Extract the (X, Y) coordinate from the center of the cell holding the provided text.  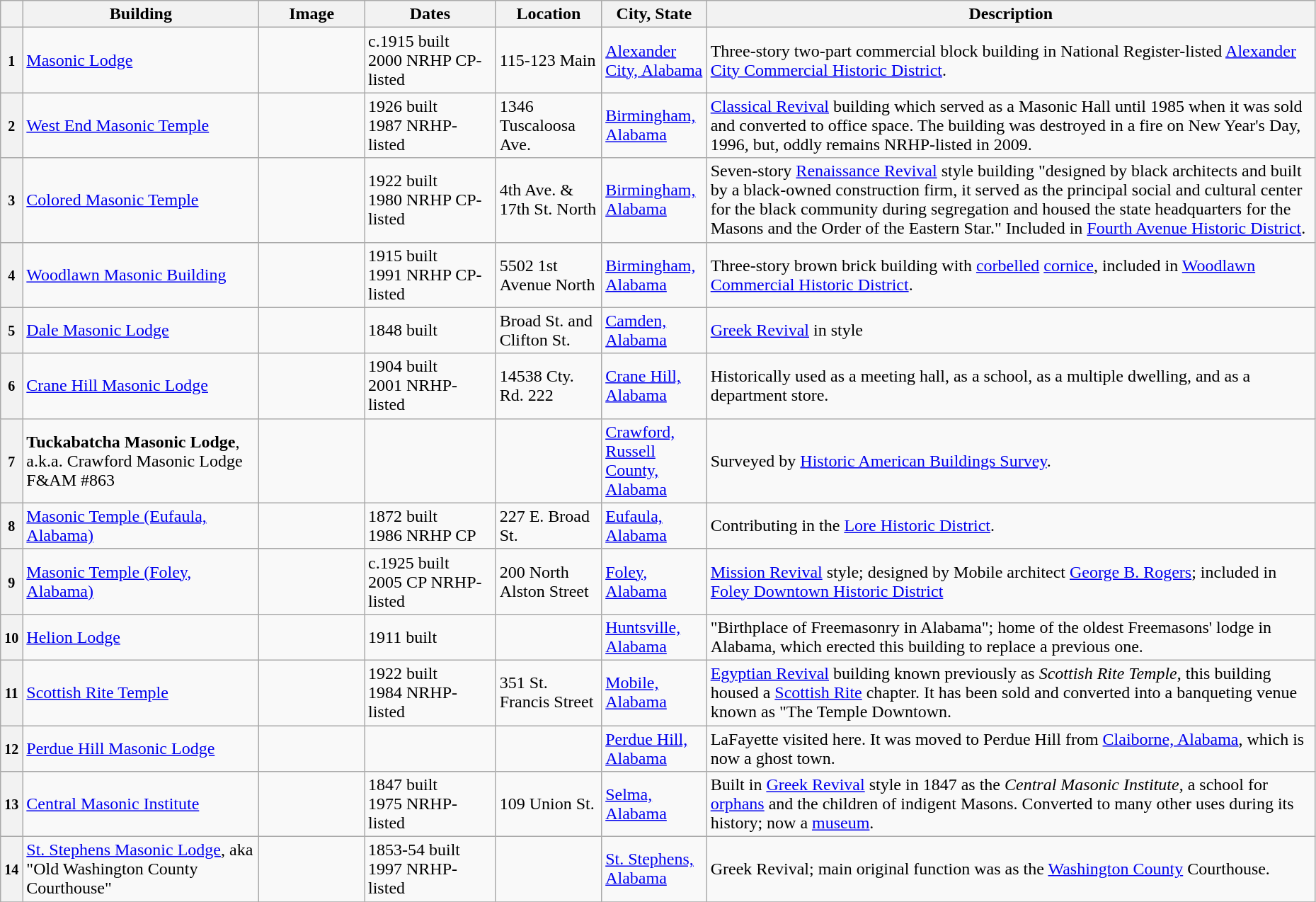
6 (11, 386)
1904 built2001 NRHP-listed (430, 386)
Surveyed by Historic American Buildings Survey. (1011, 460)
227 E. Broad St. (549, 525)
"Birthplace of Freemasonry in Alabama"; home of the oldest Freemasons' lodge in Alabama, which erected this building to replace a previous one. (1011, 637)
Huntsville, Alabama (654, 637)
Mobile, Alabama (654, 692)
c.1925 built2005 CP NRHP-listed (430, 581)
City, State (654, 14)
Colored Masonic Temple (141, 200)
Dates (430, 14)
1872 built1986 NRHP CP (430, 525)
St. Stephens Masonic Lodge, aka "Old Washington County Courthouse" (141, 869)
Building (141, 14)
Mission Revival style; designed by Mobile architect George B. Rogers; included in Foley Downtown Historic District (1011, 581)
Location (549, 14)
Masonic Lodge (141, 60)
Camden, Alabama (654, 330)
1853-54 built1997 NRHP-listed (430, 869)
Woodlawn Masonic Building (141, 275)
Helion Lodge (141, 637)
4 (11, 275)
Greek Revival in style (1011, 330)
Greek Revival; main original function was as the Washington County Courthouse. (1011, 869)
14 (11, 869)
9 (11, 581)
St. Stephens, Alabama (654, 869)
LaFayette visited here. It was moved to Perdue Hill from Claiborne, Alabama, which is now a ghost town. (1011, 748)
Historically used as a meeting hall, as a school, as a multiple dwelling, and as a department store. (1011, 386)
1 (11, 60)
10 (11, 637)
Perdue Hill Masonic Lodge (141, 748)
1922 built1984 NRHP-listed (430, 692)
Tuckabatcha Masonic Lodge,a.k.a. Crawford Masonic Lodge F&AM #863 (141, 460)
14538 Cty. Rd. 222 (549, 386)
351 St. Francis Street (549, 692)
Perdue Hill, Alabama (654, 748)
7 (11, 460)
1848 built (430, 330)
Masonic Temple (Foley, Alabama) (141, 581)
200 North Alston Street (549, 581)
Broad St. and Clifton St. (549, 330)
Image (311, 14)
1346 Tuscaloosa Ave. (549, 125)
Three-story brown brick building with corbelled cornice, included in Woodlawn Commercial Historic District. (1011, 275)
109 Union St. (549, 804)
Scottish Rite Temple (141, 692)
Contributing in the Lore Historic District. (1011, 525)
115-123 Main (549, 60)
c.1915 built2000 NRHP CP-listed (430, 60)
Dale Masonic Lodge (141, 330)
Central Masonic Institute (141, 804)
1847 built1975 NRHP-listed (430, 804)
2 (11, 125)
Crawford, Russell County, Alabama (654, 460)
8 (11, 525)
3 (11, 200)
5502 1st Avenue North (549, 275)
1911 built (430, 637)
Masonic Temple (Eufaula, Alabama) (141, 525)
12 (11, 748)
West End Masonic Temple (141, 125)
1922 built1980 NRHP CP-listed (430, 200)
Description (1011, 14)
4th Ave. & 17th St. North (549, 200)
Crane Hill Masonic Lodge (141, 386)
1915 built1991 NRHP CP-listed (430, 275)
1926 built1987 NRHP-listed (430, 125)
Alexander City, Alabama (654, 60)
13 (11, 804)
Three-story two-part commercial block building in National Register-listed Alexander City Commercial Historic District. (1011, 60)
Eufaula, Alabama (654, 525)
11 (11, 692)
Selma, Alabama (654, 804)
Foley, Alabama (654, 581)
5 (11, 330)
Crane Hill, Alabama (654, 386)
